Output the (x, y) coordinate of the center of the cell containing the given text.  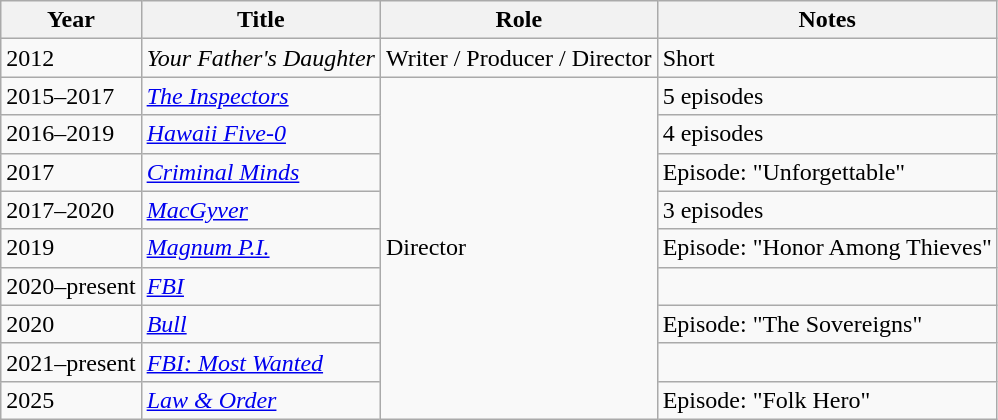
Short (827, 58)
Notes (827, 20)
MacGyver (260, 210)
4 episodes (827, 134)
FBI: Most Wanted (260, 362)
2020–present (71, 286)
2017–2020 (71, 210)
Episode: "Folk Hero" (827, 400)
Magnum P.I. (260, 248)
2015–2017 (71, 96)
Law & Order (260, 400)
Writer / Producer / Director (518, 58)
Episode: "Unforgettable" (827, 172)
2012 (71, 58)
Year (71, 20)
Bull (260, 324)
5 episodes (827, 96)
Role (518, 20)
The Inspectors (260, 96)
2021–present (71, 362)
Director (518, 248)
Title (260, 20)
2025 (71, 400)
Episode: "The Sovereigns" (827, 324)
Criminal Minds (260, 172)
2017 (71, 172)
2016–2019 (71, 134)
FBI (260, 286)
Episode: "Honor Among Thieves" (827, 248)
Hawaii Five-0 (260, 134)
2020 (71, 324)
Your Father's Daughter (260, 58)
3 episodes (827, 210)
2019 (71, 248)
